Detect which cell encompasses the target text, then output its [x, y] center coordinate. 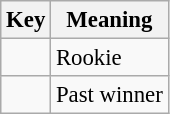
Past winner [110, 95]
Key [26, 20]
Meaning [110, 20]
Rookie [110, 58]
